Capture the cell that displays the provided text and extract its [X, Y] central coordinate. 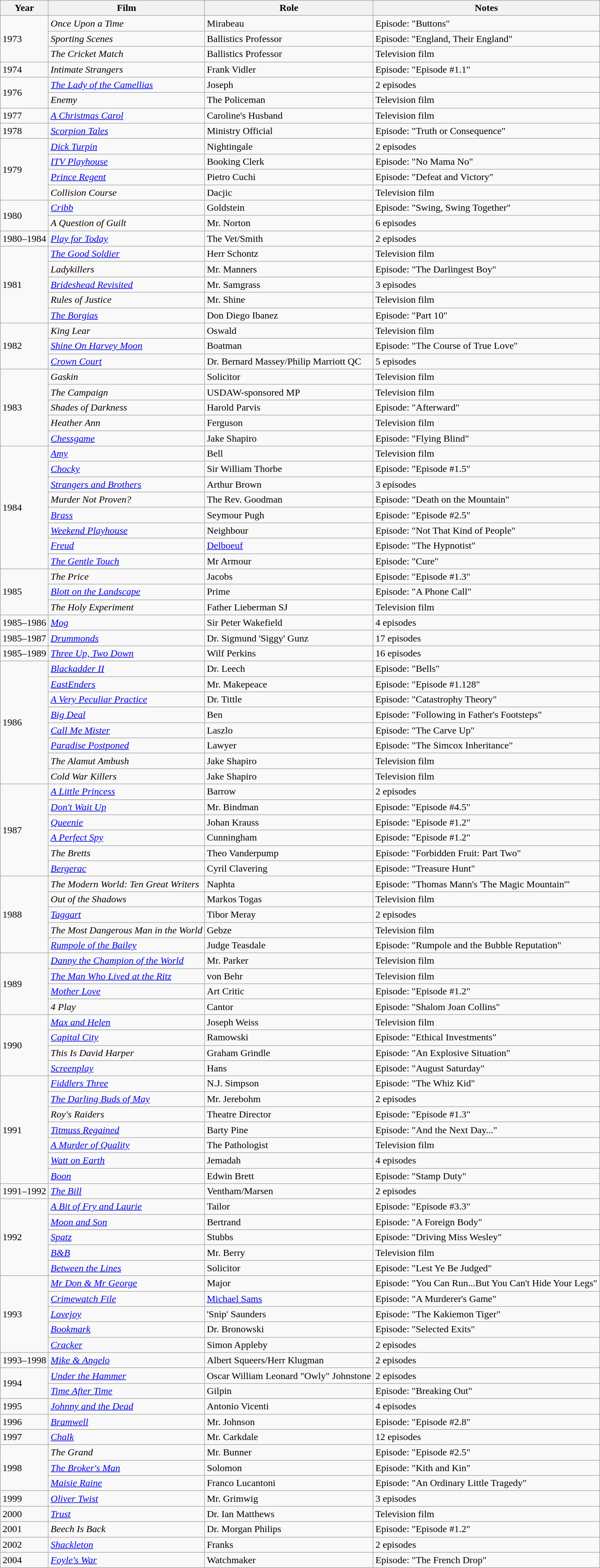
Cribb [127, 208]
Sporting Scenes [127, 39]
1993–1998 [24, 1360]
Pietro Cuchi [288, 177]
Episode: "Catastrophy Theory" [486, 700]
1988 [24, 914]
1999 [24, 1499]
Enemy [127, 100]
12 episodes [486, 1437]
1987 [24, 830]
Dr. Bronowski [288, 1329]
Beech Is Back [127, 1529]
The Policeman [288, 100]
2000 [24, 1514]
Weekend Playhouse [127, 530]
Stubbs [288, 1237]
Barrow [288, 792]
Bergerac [127, 868]
Episode: "The Course of True Love" [486, 346]
Theatre Director [288, 1114]
Episode: "Defeat and Victory" [486, 177]
Episode: "Driving Miss Wesley" [486, 1237]
Hans [288, 1068]
The Borgias [127, 315]
Episode: "No Mama No" [486, 161]
Theo Vanderpump [288, 853]
1985–1986 [24, 623]
Chessgame [127, 438]
Max and Helen [127, 1022]
Dr. Sigmund 'Siggy' Gunz [288, 638]
Prince Regent [127, 177]
Murder Not Proven? [127, 500]
Big Deal [127, 715]
Episode: "Lest Ye Be Judged" [486, 1268]
Cantor [288, 1007]
Dr. Leech [288, 669]
Mr. Makepeace [288, 684]
Notes [486, 8]
Episode: "Shalom Joan Collins" [486, 1007]
Episode: "Part 10" [486, 315]
The Pathologist [288, 1145]
Laszlo [288, 730]
ITV Playhouse [127, 161]
Cunningham [288, 838]
'Snip' Saunders [288, 1314]
Dr. Morgan Philips [288, 1529]
Graham Grindle [288, 1053]
Brideshead Revisited [127, 285]
Bertrand [288, 1222]
Lovejoy [127, 1314]
Episode: "The Kakiemon Tiger" [486, 1314]
Maisie Raine [127, 1483]
Johan Krauss [288, 822]
Episode: "Episode #1.128" [486, 684]
1981 [24, 285]
Episode: "The Darlingest Boy" [486, 269]
Foyle's War [127, 1560]
Episode: "Episode #1.5" [486, 469]
Episode: "The French Drop" [486, 1560]
Mr. Carkdale [288, 1437]
Tibor Meray [288, 914]
Drummonds [127, 638]
Mr. Johnson [288, 1421]
The Vet/Smith [288, 239]
1985–1987 [24, 638]
Ladykillers [127, 269]
1994 [24, 1383]
Brass [127, 515]
Episode: "The Whiz Kid" [486, 1084]
Shackleton [127, 1545]
Episode: "And the Next Day..." [486, 1130]
Episode: "Death on the Mountain" [486, 500]
This Is David Harper [127, 1053]
Episode: "Breaking Out" [486, 1391]
Caroline's Husband [288, 115]
The Man Who Lived at the Ritz [127, 976]
Wilf Perkins [288, 653]
Crown Court [127, 361]
Solomon [288, 1468]
Cracker [127, 1345]
1980–1984 [24, 239]
Sir Peter Wakefield [288, 623]
1997 [24, 1437]
4 Play [127, 1007]
Rules of Justice [127, 300]
Capital City [127, 1038]
Mirabeau [288, 23]
The Cricket Match [127, 54]
Freud [127, 546]
1982 [24, 346]
17 episodes [486, 638]
Don't Wait Up [127, 807]
The Rev. Goodman [288, 500]
Gebze [288, 930]
Fiddlers Three [127, 1084]
EastEnders [127, 684]
The Broker's Man [127, 1468]
Episode: "You Can Run...But You Can't Hide Your Legs" [486, 1283]
Bramwell [127, 1421]
Dr. Bernard Massey/Philip Marriott QC [288, 361]
Mr. Jerebohm [288, 1099]
Call Me Mister [127, 730]
Once Upon a Time [127, 23]
Joseph [288, 85]
Shine On Harvey Moon [127, 346]
1974 [24, 69]
Episode: "The Hypnotist" [486, 546]
N.J. Simpson [288, 1084]
16 episodes [486, 653]
Time After Time [127, 1391]
1980 [24, 216]
Mr. Bindman [288, 807]
Episode: "Bells" [486, 669]
Moon and Son [127, 1222]
Father Lieberman SJ [288, 607]
A Murder of Quality [127, 1145]
Ventham/Marsen [288, 1191]
A Perfect Spy [127, 838]
Rumpole of the Bailey [127, 945]
Booking Clerk [288, 161]
Episode: "Episode #2.8" [486, 1421]
Episode: "August Saturday" [486, 1068]
Strangers and Brothers [127, 484]
Mike & Angelo [127, 1360]
Jemadah [288, 1160]
Three Up, Two Down [127, 653]
Lawyer [288, 746]
A Bit of Fry and Laurie [127, 1207]
Don Diego Ibanez [288, 315]
1978 [24, 131]
1984 [24, 507]
1998 [24, 1468]
Episode: "Buttons" [486, 23]
Watt on Earth [127, 1160]
Mr Armour [288, 561]
The Bill [127, 1191]
Role [288, 8]
The Lady of the Camellias [127, 85]
Mog [127, 623]
Judge Teasdale [288, 945]
Episode: "Selected Exits" [486, 1329]
Shades of Darkness [127, 407]
Play for Today [127, 239]
Heather Ann [127, 423]
Episode: "Forbidden Fruit: Part Two" [486, 853]
The Grand [127, 1453]
Mr. Bunner [288, 1453]
Taggart [127, 914]
Cold War Killers [127, 776]
Episode: "Thomas Mann's 'The Magic Mountain'" [486, 884]
The Alamut Ambush [127, 761]
Episode: "Flying Blind" [486, 438]
Antonio Vicenti [288, 1406]
Franco Lucantoni [288, 1483]
The Good Soldier [127, 254]
Intimate Strangers [127, 69]
Episode: "A Foreign Body" [486, 1222]
The Bretts [127, 853]
1996 [24, 1421]
Chocky [127, 469]
Neighbour [288, 530]
Oliver Twist [127, 1499]
Oswald [288, 331]
A Very Peculiar Practice [127, 700]
1990 [24, 1045]
The Modern World: Ten Great Writers [127, 884]
Out of the Shadows [127, 899]
USDAW-sponsored MP [288, 392]
Frank Vidler [288, 69]
King Lear [127, 331]
Episode: "England, Their England" [486, 39]
The Holy Experiment [127, 607]
Mr. Parker [288, 961]
Mr Don & Mr George [127, 1283]
Major [288, 1283]
1977 [24, 115]
Episode: "Afterward" [486, 407]
1989 [24, 984]
The Darling Buds of May [127, 1099]
Watchmaker [288, 1560]
2004 [24, 1560]
Episode: "Following in Father's Footsteps" [486, 715]
The Most Dangerous Man in the World [127, 930]
Chalk [127, 1437]
Ben [288, 715]
Barty Pine [288, 1130]
Screenplay [127, 1068]
Mr. Berry [288, 1253]
Harold Parvis [288, 407]
Episode: "Rumpole and the Bubble Reputation" [486, 945]
Albert Squeers/Herr Klugman [288, 1360]
Seymour Pugh [288, 515]
Amy [127, 454]
Episode: "Treasure Hunt" [486, 868]
Episode: "A Phone Call" [486, 592]
1976 [24, 92]
Gaskin [127, 377]
Between the Lines [127, 1268]
1985–1989 [24, 653]
Herr Schontz [288, 254]
Simon Appleby [288, 1345]
1983 [24, 407]
1991 [24, 1130]
Episode: "Kith and Kin" [486, 1468]
1992 [24, 1237]
Roy's Raiders [127, 1114]
Dacjic [288, 193]
Collision Course [127, 193]
Episode: "The Carve Up" [486, 730]
Mr. Shine [288, 300]
Trust [127, 1514]
6 episodes [486, 223]
von Behr [288, 976]
1986 [24, 722]
Oscar William Leonard "Owly" Johnstone [288, 1375]
Joseph Weiss [288, 1022]
Gilpin [288, 1391]
1973 [24, 39]
Titmuss Regained [127, 1130]
Johnny and the Dead [127, 1406]
Mr. Samgrass [288, 285]
Episode: "Episode #3.3" [486, 1207]
Ramowski [288, 1038]
Art Critic [288, 992]
Episode: "A Murderer's Game" [486, 1299]
Prime [288, 592]
Blott on the Landscape [127, 592]
Mother Love [127, 992]
Episode: "Stamp Duty" [486, 1176]
B&B [127, 1253]
The Campaign [127, 392]
2002 [24, 1545]
Sir William Thorbe [288, 469]
Episode: "Episode #1.1" [486, 69]
1993 [24, 1314]
Episode: "The Simcox Inheritance" [486, 746]
Paradise Postponed [127, 746]
Ferguson [288, 423]
1995 [24, 1406]
Queenie [127, 822]
Nightingale [288, 146]
Bell [288, 454]
A Christmas Carol [127, 115]
Franks [288, 1545]
Ministry Official [288, 131]
Mr. Manners [288, 269]
Episode: "An Explosive Situation" [486, 1053]
1991–1992 [24, 1191]
Arthur Brown [288, 484]
Dick Turpin [127, 146]
Under the Hammer [127, 1375]
Dr. Ian Matthews [288, 1514]
Goldstein [288, 208]
Dr. Tittle [288, 700]
Year [24, 8]
Bookmark [127, 1329]
A Question of Guilt [127, 223]
Episode: "An Ordinary Little Tragedy" [486, 1483]
Danny the Champion of the World [127, 961]
Scorpion Tales [127, 131]
A Little Princess [127, 792]
Episode: "Swing, Swing Together" [486, 208]
Michael Sams [288, 1299]
Markos Togas [288, 899]
Film [127, 8]
Episode: "Ethical Investments" [486, 1038]
1985 [24, 592]
Blackadder II [127, 669]
Spatz [127, 1237]
Mr. Norton [288, 223]
Boatman [288, 346]
Tailor [288, 1207]
5 episodes [486, 361]
Episode: "Cure" [486, 561]
Episode: "Episode #4.5" [486, 807]
Cyril Clavering [288, 868]
Edwin Brett [288, 1176]
1979 [24, 169]
Naphta [288, 884]
Boon [127, 1176]
Episode: "Not That Kind of People" [486, 530]
Crimewatch File [127, 1299]
Episode: "Truth or Consequence" [486, 131]
The Gentle Touch [127, 561]
Mr. Grimwig [288, 1499]
Delboeuf [288, 546]
The Price [127, 576]
2001 [24, 1529]
Jacobs [288, 576]
